Return the [x, y] coordinate for the center point of the cell that contains the specified text.  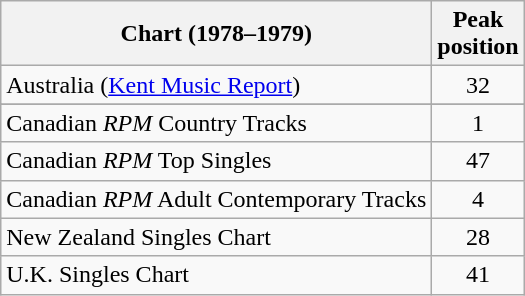
Canadian RPM Country Tracks [216, 123]
Chart (1978–1979) [216, 34]
Canadian RPM Top Singles [216, 161]
41 [478, 275]
28 [478, 237]
4 [478, 199]
Peakposition [478, 34]
47 [478, 161]
U.K. Singles Chart [216, 275]
New Zealand Singles Chart [216, 237]
32 [478, 85]
Canadian RPM Adult Contemporary Tracks [216, 199]
1 [478, 123]
Australia (Kent Music Report) [216, 85]
